Locate the cell with the specified text and output its [X, Y] center coordinate. 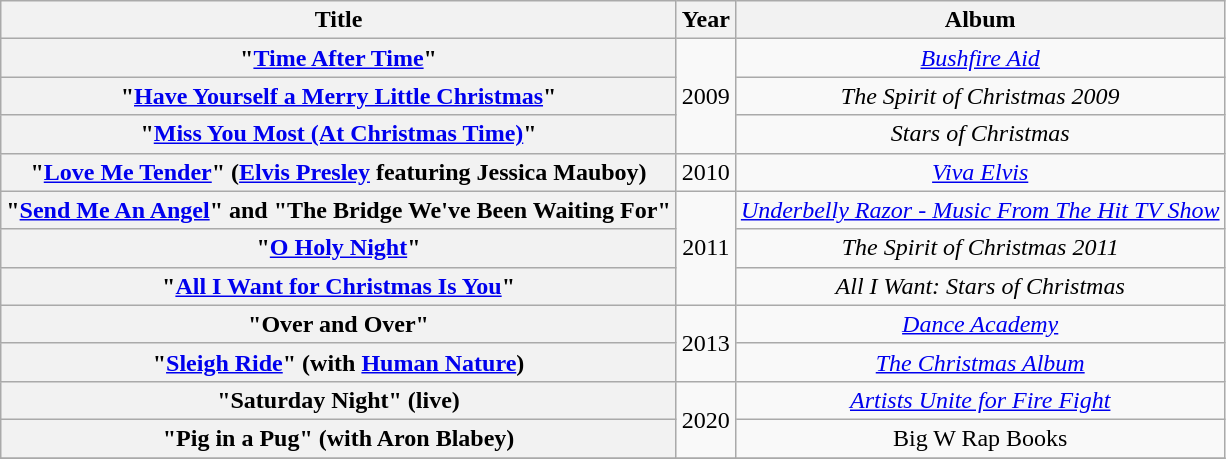
2020 [706, 419]
Title [339, 20]
"Time After Time" [339, 58]
"Send Me An Angel" and "The Bridge We've Been Waiting For" [339, 210]
Big W Rap Books [980, 438]
"O Holy Night" [339, 248]
2010 [706, 172]
Artists Unite for Fire Fight [980, 400]
All I Want: Stars of Christmas [980, 286]
The Christmas Album [980, 362]
"Sleigh Ride" (with Human Nature) [339, 362]
Underbelly Razor - Music From The Hit TV Show [980, 210]
"Miss You Most (At Christmas Time)" [339, 134]
Album [980, 20]
Stars of Christmas [980, 134]
Year [706, 20]
The Spirit of Christmas 2009 [980, 96]
"Have Yourself a Merry Little Christmas" [339, 96]
"Pig in a Pug" (with Aron Blabey) [339, 438]
"All I Want for Christmas Is You" [339, 286]
"Saturday Night" (live) [339, 400]
2009 [706, 96]
2013 [706, 343]
Viva Elvis [980, 172]
Bushfire Aid [980, 58]
Dance Academy [980, 324]
The Spirit of Christmas 2011 [980, 248]
"Love Me Tender" (Elvis Presley featuring Jessica Mauboy) [339, 172]
"Over and Over" [339, 324]
2011 [706, 248]
